Find where the given text appears and provide that cell's center as (X, Y) coordinate. 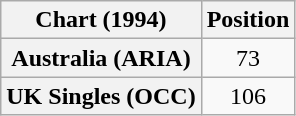
Position (248, 20)
106 (248, 96)
Chart (1994) (101, 20)
Australia (ARIA) (101, 58)
73 (248, 58)
UK Singles (OCC) (101, 96)
